Locate the cell with the specified text and output its (X, Y) center coordinate. 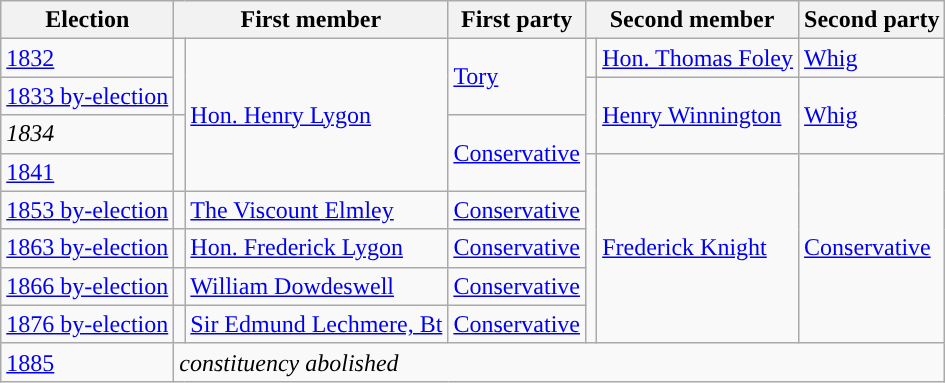
Second party (872, 20)
1833 by-election (88, 96)
Hon. Henry Lygon (316, 115)
1841 (88, 172)
William Dowdeswell (316, 286)
1832 (88, 58)
1866 by-election (88, 286)
Tory (517, 77)
Sir Edmund Lechmere, Bt (316, 324)
Frederick Knight (698, 248)
1853 by-election (88, 210)
Henry Winnington (698, 115)
1885 (88, 362)
First party (517, 20)
constituency abolished (560, 362)
Hon. Frederick Lygon (316, 248)
Second member (692, 20)
1863 by-election (88, 248)
1834 (88, 134)
Election (88, 20)
The Viscount Elmley (316, 210)
First member (311, 20)
1876 by-election (88, 324)
Hon. Thomas Foley (698, 58)
